From the cell containing the given text, extract its center point as [X, Y] coordinate. 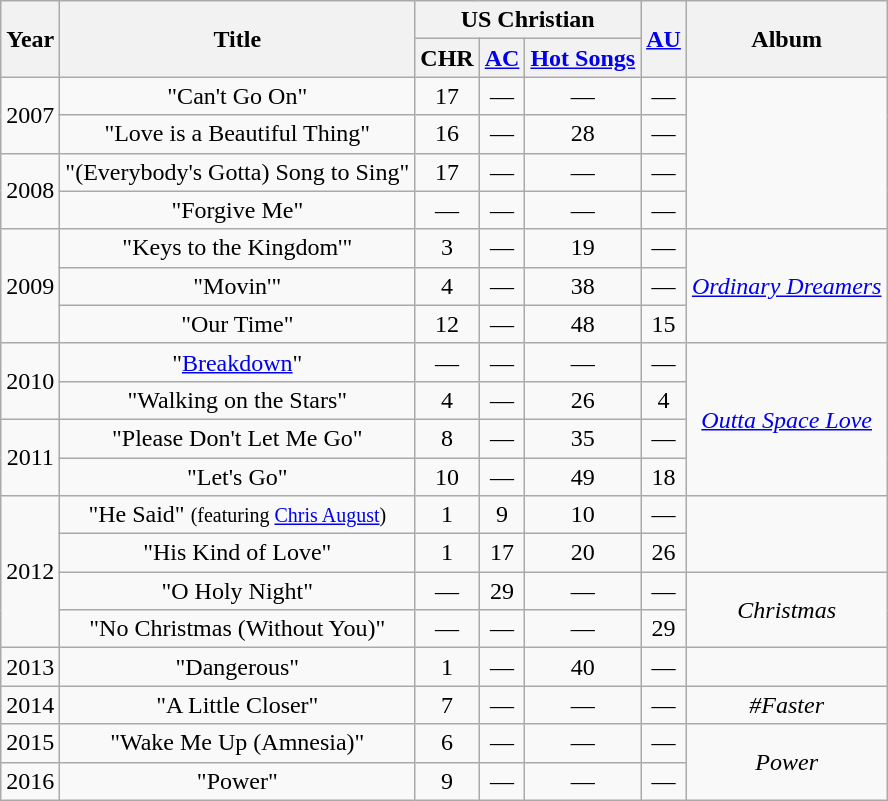
2007 [30, 115]
"(Everybody's Gotta) Song to Sing" [238, 172]
#Faster [786, 705]
15 [664, 324]
CHR [447, 58]
"Breakdown" [238, 362]
Christmas [786, 610]
Album [786, 39]
"O Holy Night" [238, 591]
"His Kind of Love" [238, 553]
48 [583, 324]
"He Said" (featuring Chris August) [238, 515]
"Love is a Beautiful Thing" [238, 134]
2009 [30, 286]
"Please Don't Let Me Go" [238, 438]
AC [502, 58]
"A Little Closer" [238, 705]
2016 [30, 781]
28 [583, 134]
2011 [30, 457]
49 [583, 477]
"Dangerous" [238, 667]
2010 [30, 381]
"Our Time" [238, 324]
16 [447, 134]
Outta Space Love [786, 419]
Ordinary Dreamers [786, 286]
2012 [30, 572]
20 [583, 553]
3 [447, 248]
12 [447, 324]
"Wake Me Up (Amnesia)" [238, 743]
18 [664, 477]
2015 [30, 743]
Year [30, 39]
2014 [30, 705]
US Christian [528, 20]
"Movin'" [238, 286]
7 [447, 705]
38 [583, 286]
Hot Songs [583, 58]
35 [583, 438]
"Power" [238, 781]
AU [664, 39]
"Can't Go On" [238, 96]
Power [786, 762]
19 [583, 248]
"Let's Go" [238, 477]
"Forgive Me" [238, 210]
2008 [30, 191]
"No Christmas (Without You)" [238, 629]
"Walking on the Stars" [238, 400]
Title [238, 39]
2013 [30, 667]
6 [447, 743]
"Keys to the Kingdom'" [238, 248]
40 [583, 667]
8 [447, 438]
